Pinpoint the cell where the given text exists, returning its (x, y) midpoint coordinate. 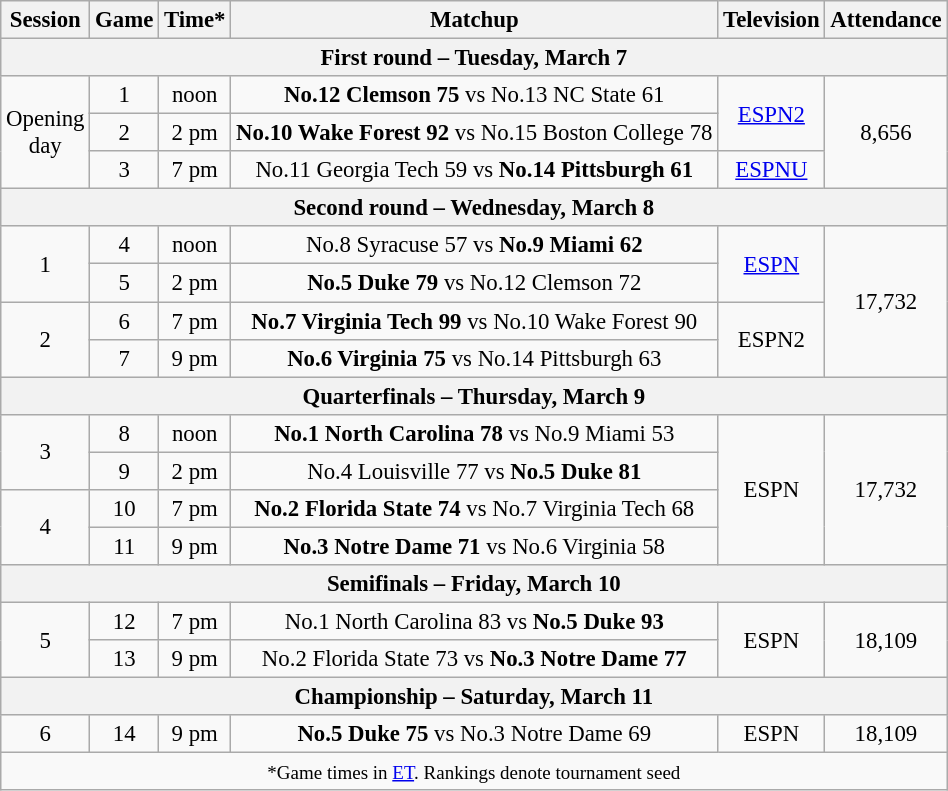
No.10 Wake Forest 92 vs No.15 Boston College 78 (474, 133)
No.2 Florida State 73 vs No.3 Notre Dame 77 (474, 659)
8,656 (886, 132)
No.7 Virginia Tech 99 vs No.10 Wake Forest 90 (474, 321)
No.1 North Carolina 78 vs No.9 Miami 53 (474, 433)
Time* (195, 20)
No.12 Clemson 75 vs No.13 NC State 61 (474, 95)
First round – Tuesday, March 7 (474, 58)
Openingday (46, 132)
No.11 Georgia Tech 59 vs No.14 Pittsburgh 61 (474, 170)
Semifinals – Friday, March 10 (474, 584)
Championship – Saturday, March 11 (474, 697)
Session (46, 20)
13 (124, 659)
No.5 Duke 75 vs No.3 Notre Dame 69 (474, 734)
Television (772, 20)
9 (124, 471)
No.1 North Carolina 83 vs No.5 Duke 93 (474, 621)
No.2 Florida State 74 vs No.7 Virginia Tech 68 (474, 509)
Quarterfinals – Thursday, March 9 (474, 396)
Matchup (474, 20)
8 (124, 433)
12 (124, 621)
Attendance (886, 20)
Second round – Wednesday, March 8 (474, 208)
14 (124, 734)
10 (124, 509)
No.8 Syracuse 57 vs No.9 Miami 62 (474, 245)
ESPNU (772, 170)
7 (124, 358)
No.5 Duke 79 vs No.12 Clemson 72 (474, 283)
No.3 Notre Dame 71 vs No.6 Virginia 58 (474, 546)
11 (124, 546)
No.4 Louisville 77 vs No.5 Duke 81 (474, 471)
Game (124, 20)
*Game times in ET. Rankings denote tournament seed (474, 772)
No.6 Virginia 75 vs No.14 Pittsburgh 63 (474, 358)
